Locate the cell with the specified text and output its [X, Y] center coordinate. 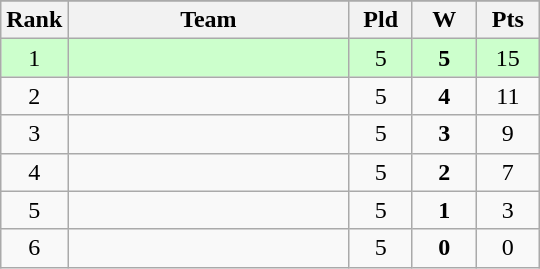
Rank [34, 20]
11 [508, 96]
15 [508, 58]
W [444, 20]
6 [34, 248]
9 [508, 134]
Pts [508, 20]
Pld [381, 20]
Team [208, 20]
7 [508, 172]
